Output the (X, Y) coordinate of the center of the cell containing the given text.  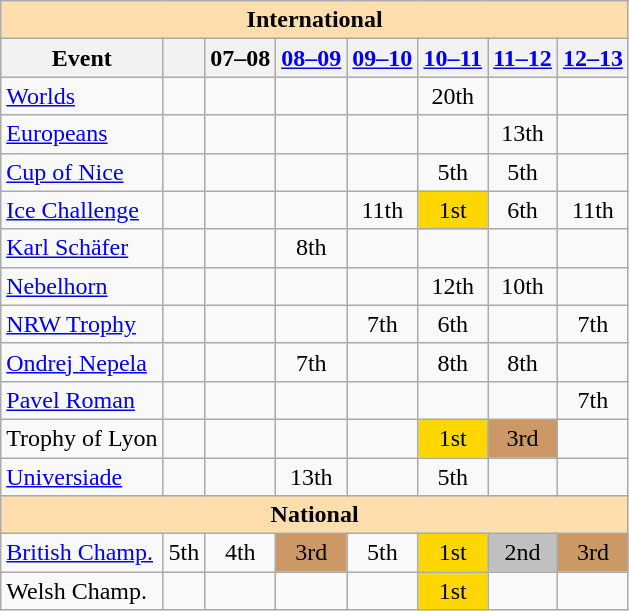
Trophy of Lyon (82, 438)
NRW Trophy (82, 324)
Karl Schäfer (82, 248)
Worlds (82, 96)
10th (523, 286)
08–09 (312, 58)
12–13 (592, 58)
20th (453, 96)
British Champ. (82, 553)
National (315, 515)
Cup of Nice (82, 172)
09–10 (382, 58)
Welsh Champ. (82, 591)
Ondrej Nepela (82, 362)
Event (82, 58)
Europeans (82, 134)
Nebelhorn (82, 286)
10–11 (453, 58)
Universiade (82, 477)
Ice Challenge (82, 210)
International (315, 20)
2nd (523, 553)
12th (453, 286)
4th (240, 553)
Pavel Roman (82, 400)
07–08 (240, 58)
11–12 (523, 58)
